Provide the (X, Y) coordinate of the cell's center where the given text is located.  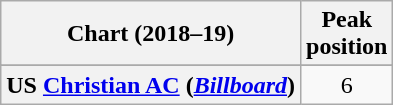
Chart (2018–19) (151, 34)
Peak position (347, 34)
6 (347, 85)
US Christian AC (Billboard) (151, 85)
